Output the (X, Y) coordinate of the center of the cell containing the given text.  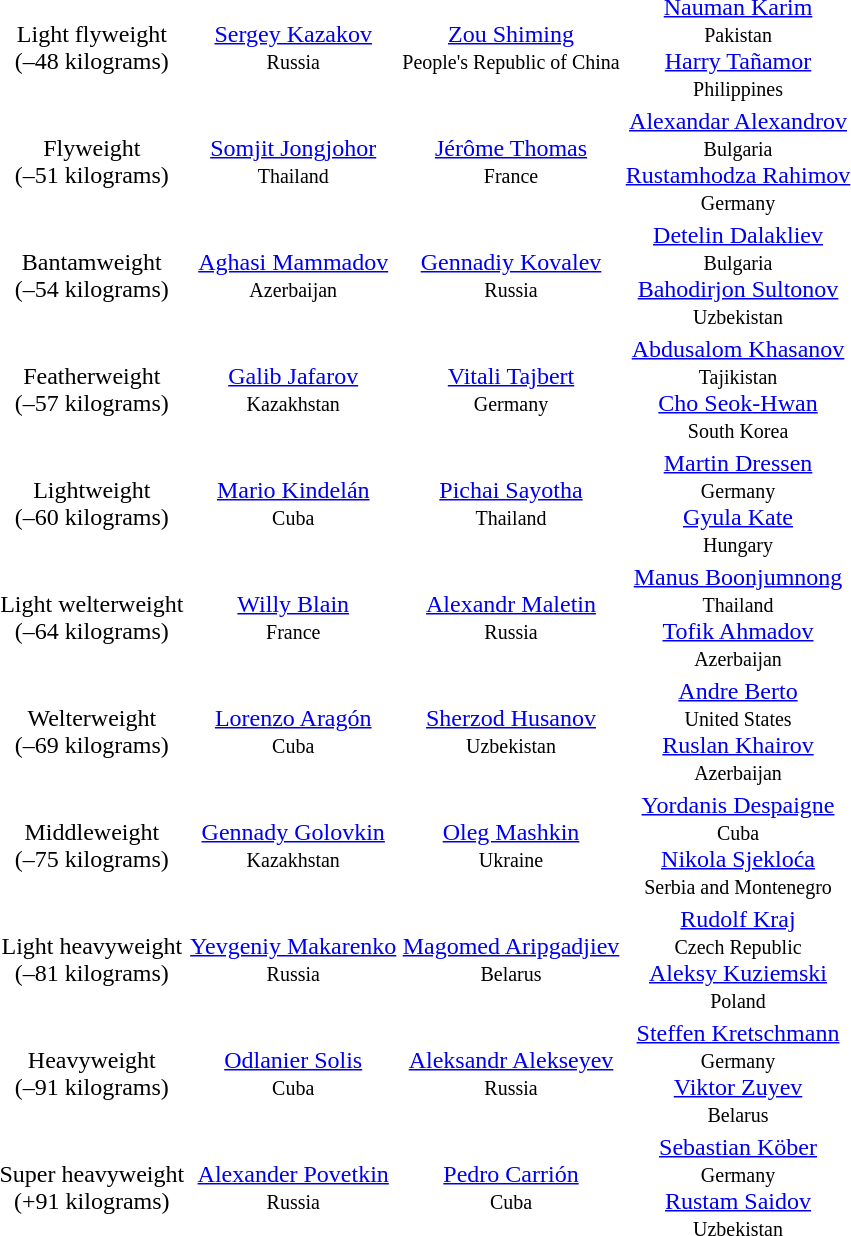
Sherzod HusanovUzbekistan (511, 732)
Magomed AripgadjievBelarus (511, 960)
Oleg MashkinUkraine (511, 846)
Mario KindelánCuba (294, 504)
Jérôme ThomasFrance (511, 162)
Vitali TajbertGermany (511, 390)
Galib JafarovKazakhstan (294, 390)
Aleksandr AlekseyevRussia (511, 1074)
Alexandr MaletinRussia (511, 618)
Aghasi MammadovAzerbaijan (294, 276)
Gennady GolovkinKazakhstan (294, 846)
Willy BlainFrance (294, 618)
Somjit JongjohorThailand (294, 162)
Gennadiy KovalevRussia (511, 276)
Odlanier SolisCuba (294, 1074)
Yevgeniy MakarenkoRussia (294, 960)
Lorenzo AragónCuba (294, 732)
Pichai SayothaThailand (511, 504)
